Extract the (X, Y) coordinate from the center of the cell holding the provided text.  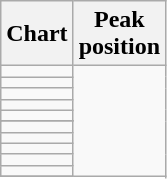
Chart (37, 34)
Peakposition (119, 34)
